Locate the cell with the specified text and output its (X, Y) center coordinate. 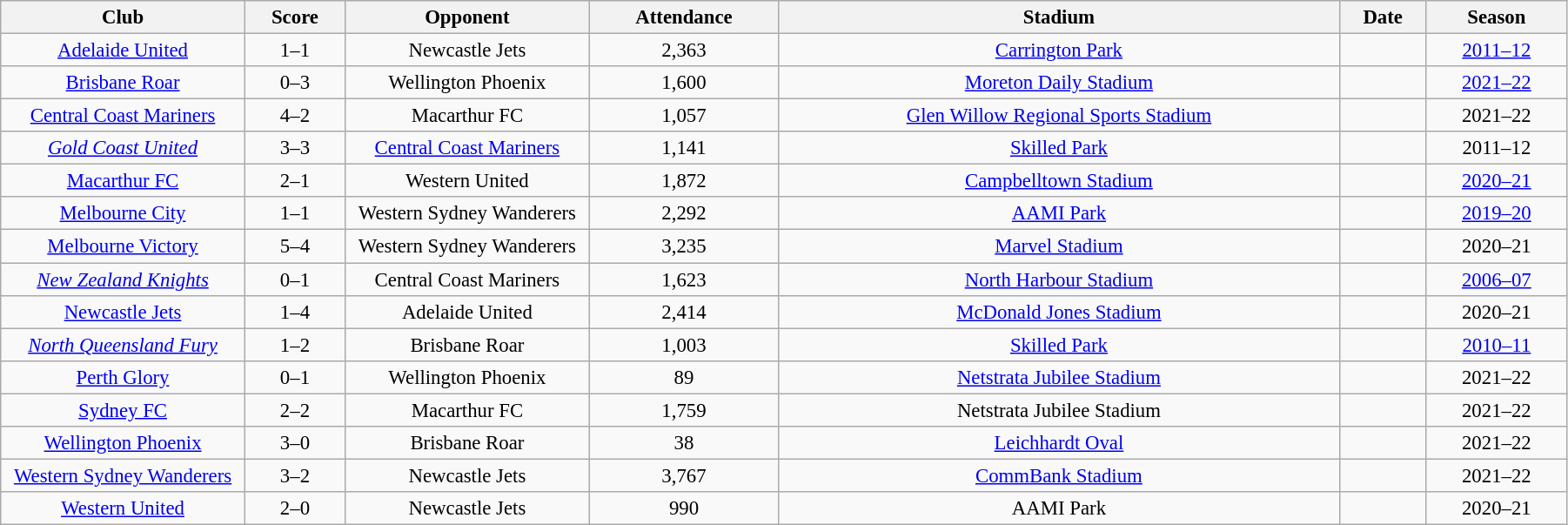
3,235 (684, 246)
Opponent (468, 17)
3–0 (294, 443)
3,767 (684, 475)
1–4 (294, 312)
2010–11 (1497, 345)
New Zealand Knights (124, 279)
2–1 (294, 181)
3–3 (294, 148)
2019–20 (1497, 213)
5–4 (294, 246)
Melbourne Victory (124, 246)
1,623 (684, 279)
2,414 (684, 312)
2,363 (684, 50)
1,759 (684, 410)
1,600 (684, 83)
Marvel Stadium (1059, 246)
North Queensland Fury (124, 345)
2–0 (294, 508)
Stadium (1059, 17)
Gold Coast United (124, 148)
Sydney FC (124, 410)
89 (684, 377)
0–3 (294, 83)
Attendance (684, 17)
1,003 (684, 345)
Club (124, 17)
Season (1497, 17)
Carrington Park (1059, 50)
Score (294, 17)
North Harbour Stadium (1059, 279)
Perth Glory (124, 377)
1,141 (684, 148)
1,057 (684, 116)
1–2 (294, 345)
Campbelltown Stadium (1059, 181)
Melbourne City (124, 213)
Moreton Daily Stadium (1059, 83)
CommBank Stadium (1059, 475)
Leichhardt Oval (1059, 443)
McDonald Jones Stadium (1059, 312)
2,292 (684, 213)
Glen Willow Regional Sports Stadium (1059, 116)
Date (1383, 17)
4–2 (294, 116)
1,872 (684, 181)
2006–07 (1497, 279)
990 (684, 508)
3–2 (294, 475)
38 (684, 443)
2–2 (294, 410)
